Locate the cell with the specified text and output its [x, y] center coordinate. 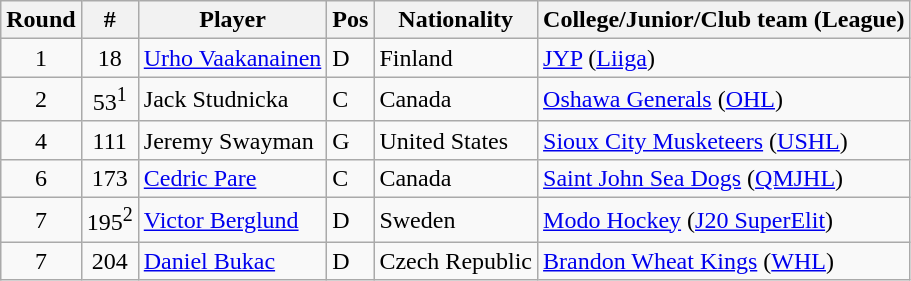
1952 [110, 220]
Cedric Pare [232, 178]
Jack Studnicka [232, 100]
6 [41, 178]
Sweden [456, 220]
Nationality [456, 20]
Czech Republic [456, 261]
Modo Hockey (J20 SuperElit) [724, 220]
18 [110, 58]
Jeremy Swayman [232, 140]
111 [110, 140]
Urho Vaakanainen [232, 58]
Player [232, 20]
1 [41, 58]
Round [41, 20]
Daniel Bukac [232, 261]
Victor Berglund [232, 220]
G [350, 140]
Oshawa Generals (OHL) [724, 100]
Brandon Wheat Kings (WHL) [724, 261]
College/Junior/Club team (League) [724, 20]
Saint John Sea Dogs (QMJHL) [724, 178]
Finland [456, 58]
204 [110, 261]
Pos [350, 20]
Sioux City Musketeers (USHL) [724, 140]
531 [110, 100]
# [110, 20]
2 [41, 100]
173 [110, 178]
4 [41, 140]
United States [456, 140]
JYP (Liiga) [724, 58]
